Extract the [x, y] coordinate from the center of the cell holding the provided text.  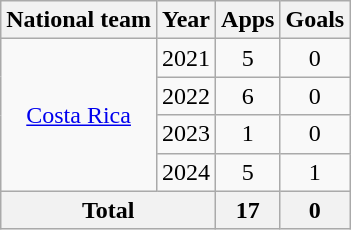
6 [248, 96]
2023 [186, 134]
Total [108, 210]
Apps [248, 20]
2021 [186, 58]
2022 [186, 96]
2024 [186, 172]
Year [186, 20]
National team [79, 20]
Goals [315, 20]
17 [248, 210]
Costa Rica [79, 115]
